Identify which cell holds the provided text, then report its [X, Y] central coordinate. 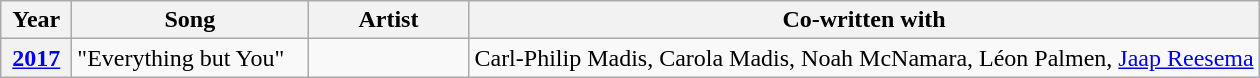
Co-written with [864, 20]
Carl-Philip Madis, Carola Madis, Noah McNamara, Léon Palmen, Jaap Reesema [864, 58]
Song [190, 20]
Year [36, 20]
2017 [36, 58]
"Everything but You" [190, 58]
Artist [388, 20]
